Capture the cell that displays the provided text and extract its [x, y] central coordinate. 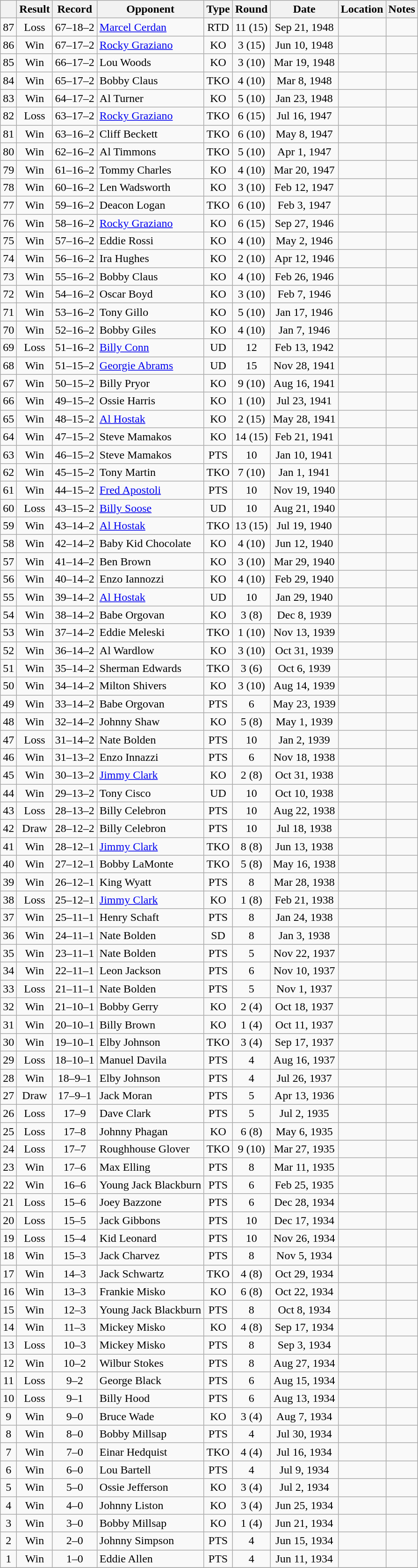
Johnny Shaw [151, 722]
Oct 29, 1934 [304, 1274]
Jun 13, 1938 [304, 846]
3–0 [75, 1523]
4 (4) [252, 1452]
Billy Conn [151, 348]
Kid Leonard [151, 1238]
40–14–2 [75, 579]
May 16, 1938 [304, 864]
Eddie Allen [151, 1559]
46–15–2 [75, 454]
28–12–2 [75, 829]
10–2 [75, 1363]
Bruce Wade [151, 1416]
28–12–1 [75, 846]
3 (15) [252, 45]
52–16–2 [75, 330]
21–11–1 [75, 989]
Tony Cisco [151, 793]
20–10–1 [75, 1024]
9–2 [75, 1381]
66–17–2 [75, 63]
Type [218, 9]
63 [8, 454]
58–16–2 [75, 223]
49 [8, 704]
Jun 15, 1934 [304, 1541]
Jul 30, 1934 [304, 1434]
Oct 22, 1934 [304, 1291]
Milton Shivers [151, 686]
Aug 15, 1934 [304, 1381]
17–6 [75, 1167]
12–3 [75, 1309]
45 [8, 775]
Location [362, 9]
15–6 [75, 1203]
8 (8) [252, 846]
80 [8, 152]
53 [8, 633]
Jan 23, 1948 [304, 98]
14 [8, 1327]
14–3 [75, 1274]
Oct 6, 1939 [304, 668]
64–17–2 [75, 98]
2 (15) [252, 419]
75 [8, 241]
31 [8, 1024]
Jan 7, 1946 [304, 330]
82 [8, 116]
Dec 17, 1934 [304, 1220]
35–14–2 [75, 668]
Tony Martin [151, 472]
5–0 [75, 1488]
Nov 28, 1941 [304, 365]
84 [8, 80]
Dave Clark [151, 1114]
67 [8, 383]
55 [8, 597]
Sep 17, 1934 [304, 1327]
Lou Woods [151, 63]
Enzo Innazzi [151, 757]
15–5 [75, 1220]
Max Elling [151, 1167]
51–16–2 [75, 348]
87 [8, 27]
Johnny Phagan [151, 1131]
Aug 21, 1940 [304, 508]
Billy Soose [151, 508]
15–4 [75, 1238]
Ossie Jefferson [151, 1488]
15–3 [75, 1256]
Jul 2, 1935 [304, 1114]
3 [8, 1523]
20 [8, 1220]
51 [8, 668]
Nov 22, 1937 [304, 953]
Sep 3, 1934 [304, 1345]
Jan 17, 1946 [304, 312]
Oscar Boyd [151, 294]
May 8, 1947 [304, 134]
Aug 22, 1938 [304, 811]
74 [8, 259]
Mar 11, 1935 [304, 1167]
17–9 [75, 1114]
Eddie Rossi [151, 241]
Nov 26, 1934 [304, 1238]
64 [8, 437]
52 [8, 650]
36 [8, 935]
54 [8, 615]
49–15–2 [75, 401]
Jul 16, 1947 [304, 116]
9–1 [75, 1399]
27 [8, 1096]
57 [8, 562]
76 [8, 223]
Feb 26, 1946 [304, 277]
59–16–2 [75, 205]
Jul 19, 1940 [304, 526]
Nov 18, 1938 [304, 757]
36–14–2 [75, 650]
41 [8, 846]
37–14–2 [75, 633]
Nov 5, 1934 [304, 1256]
31–14–2 [75, 739]
SD [218, 935]
72 [8, 294]
Roughhouse Glover [151, 1149]
22–11–1 [75, 971]
3 (6) [252, 668]
Result [35, 9]
22 [8, 1185]
May 6, 1935 [304, 1131]
39 [8, 882]
Apr 1, 1947 [304, 152]
Billy Brown [151, 1024]
Ben Brown [151, 562]
Mar 28, 1938 [304, 882]
Feb 29, 1940 [304, 579]
Bobby Giles [151, 330]
60 [8, 508]
65–17–2 [75, 80]
2 [8, 1541]
54–16–2 [75, 294]
May 23, 1939 [304, 704]
7 (10) [252, 472]
Jack Gibbons [151, 1220]
Jul 18, 1938 [304, 829]
17–9–1 [75, 1096]
Johnny Liston [151, 1505]
56 [8, 579]
17 [8, 1274]
23–11–1 [75, 953]
2 (10) [252, 259]
37 [8, 918]
Oct 8, 1934 [304, 1309]
Mar 29, 1940 [304, 562]
Frankie Misko [151, 1291]
Aug 16, 1937 [304, 1060]
70 [8, 330]
Jul 16, 1934 [304, 1452]
32–14–2 [75, 722]
73 [8, 277]
11–3 [75, 1327]
Jack Charvez [151, 1256]
May 1, 1939 [304, 722]
50–15–2 [75, 383]
Feb 25, 1935 [304, 1185]
Opponent [151, 9]
33 [8, 989]
42 [8, 829]
30–13–2 [75, 775]
Sep 27, 1946 [304, 223]
Leon Jackson [151, 971]
55–16–2 [75, 277]
Dec 28, 1934 [304, 1203]
2 (4) [252, 1006]
53–16–2 [75, 312]
77 [8, 205]
17–7 [75, 1149]
33–14–2 [75, 704]
Oct 31, 1939 [304, 650]
13 (15) [252, 526]
Billy Hood [151, 1399]
9 [8, 1416]
28–13–2 [75, 811]
32 [8, 1006]
50 [8, 686]
Baby Kid Chocolate [151, 544]
63–16–2 [75, 134]
57–16–2 [75, 241]
18–9–1 [75, 1078]
Johnny Simpson [151, 1541]
62 [8, 472]
56–16–2 [75, 259]
Feb 21, 1938 [304, 900]
RTD [218, 27]
29 [8, 1060]
67–18–2 [75, 27]
Cliff Beckett [151, 134]
18 [8, 1256]
Jul 26, 1937 [304, 1078]
42–14–2 [75, 544]
Al Timmons [151, 152]
59 [8, 526]
24–11–1 [75, 935]
Sherman Edwards [151, 668]
Georgie Abrams [151, 365]
1–0 [75, 1559]
Sep 17, 1937 [304, 1042]
Oct 31, 1938 [304, 775]
Aug 14, 1939 [304, 686]
Aug 27, 1934 [304, 1363]
61–16–2 [75, 169]
Manuel Davila [151, 1060]
Jack Schwartz [151, 1274]
69 [8, 348]
Nov 19, 1940 [304, 490]
9–0 [75, 1416]
48–15–2 [75, 419]
43–14–2 [75, 526]
34–14–2 [75, 686]
Jun 11, 1934 [304, 1559]
Feb 13, 1942 [304, 348]
Billy Pryor [151, 383]
6–0 [75, 1470]
Joey Bazzone [151, 1203]
Jan 1, 1941 [304, 472]
Mar 27, 1935 [304, 1149]
58 [8, 544]
34 [8, 971]
51–15–2 [75, 365]
Feb 7, 1946 [304, 294]
13–3 [75, 1291]
Mar 20, 1947 [304, 169]
41–14–2 [75, 562]
Jan 10, 1941 [304, 454]
65 [8, 419]
7–0 [75, 1452]
43–15–2 [75, 508]
Henry Schaft [151, 918]
Oct 10, 1938 [304, 793]
King Wyatt [151, 882]
Jun 10, 1948 [304, 45]
44 [8, 793]
Notes [402, 9]
1 [8, 1559]
Eddie Meleski [151, 633]
Jan 3, 1938 [304, 935]
Len Wadsworth [151, 187]
Jul 2, 1934 [304, 1488]
Jack Moran [151, 1096]
38 [8, 900]
7 [8, 1452]
28 [8, 1078]
47–15–2 [75, 437]
Jan 2, 1939 [304, 739]
Marcel Cerdan [151, 27]
31–13–2 [75, 757]
19 [8, 1238]
26–12–1 [75, 882]
10–3 [75, 1345]
40 [8, 864]
29–13–2 [75, 793]
Jul 9, 1934 [304, 1470]
Lou Bartell [151, 1470]
47 [8, 739]
Jun 21, 1934 [304, 1523]
67–17–2 [75, 45]
Bobby Gerry [151, 1006]
Jun 12, 1940 [304, 544]
Nov 10, 1937 [304, 971]
Record [75, 9]
2 (8) [252, 775]
78 [8, 187]
Feb 12, 1947 [304, 187]
21 [8, 1203]
18–10–1 [75, 1060]
Fred Apostoli [151, 490]
48 [8, 722]
62–16–2 [75, 152]
Enzo Iannozzi [151, 579]
17–8 [75, 1131]
35 [8, 953]
86 [8, 45]
Jan 29, 1940 [304, 597]
May 28, 1941 [304, 419]
25–12–1 [75, 900]
Jul 23, 1941 [304, 401]
Apr 13, 1936 [304, 1096]
46 [8, 757]
Jan 24, 1938 [304, 918]
19–10–1 [75, 1042]
60–16–2 [75, 187]
Tony Gillo [151, 312]
4–0 [75, 1505]
Wilbur Stokes [151, 1363]
Bobby LaMonte [151, 864]
23 [8, 1167]
Apr 12, 1946 [304, 259]
Feb 21, 1941 [304, 437]
3 (8) [252, 615]
44–15–2 [75, 490]
Dec 8, 1939 [304, 615]
13 [8, 1345]
81 [8, 134]
11 (15) [252, 27]
14 (15) [252, 437]
Tommy Charles [151, 169]
Round [252, 9]
85 [8, 63]
79 [8, 169]
43 [8, 811]
16–6 [75, 1185]
Nov 13, 1939 [304, 633]
Deacon Logan [151, 205]
63–17–2 [75, 116]
38–14–2 [75, 615]
21–10–1 [75, 1006]
Ira Hughes [151, 259]
39–14–2 [75, 597]
Date [304, 9]
Jun 25, 1934 [304, 1505]
45–15–2 [75, 472]
16 [8, 1291]
Nov 1, 1937 [304, 989]
Aug 13, 1934 [304, 1399]
Mar 19, 1948 [304, 63]
Oct 11, 1937 [304, 1024]
27–12–1 [75, 864]
61 [8, 490]
Al Turner [151, 98]
1 (8) [252, 900]
26 [8, 1114]
Aug 7, 1934 [304, 1416]
George Black [151, 1381]
2–0 [75, 1541]
Einar Hedquist [151, 1452]
68 [8, 365]
Ossie Harris [151, 401]
Oct 18, 1937 [304, 1006]
Al Wardlow [151, 650]
11 [8, 1381]
25–11–1 [75, 918]
71 [8, 312]
Mar 8, 1948 [304, 80]
Feb 3, 1947 [304, 205]
30 [8, 1042]
24 [8, 1149]
Aug 16, 1941 [304, 383]
8–0 [75, 1434]
25 [8, 1131]
83 [8, 98]
Sep 21, 1948 [304, 27]
May 2, 1946 [304, 241]
66 [8, 401]
